For the text-containing cell, return its midpoint in (x, y) coordinate format. 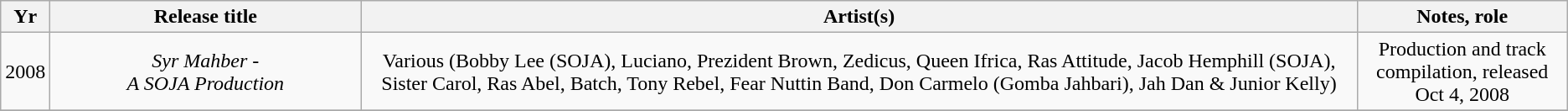
Yr (25, 17)
Release title (206, 17)
Notes, role (1462, 17)
Syr Mahber -A SOJA Production (206, 71)
Artist(s) (859, 17)
Production and track compilation, released Oct 4, 2008 (1462, 71)
2008 (25, 71)
